Detect which cell encompasses the target text, then output its (x, y) center coordinate. 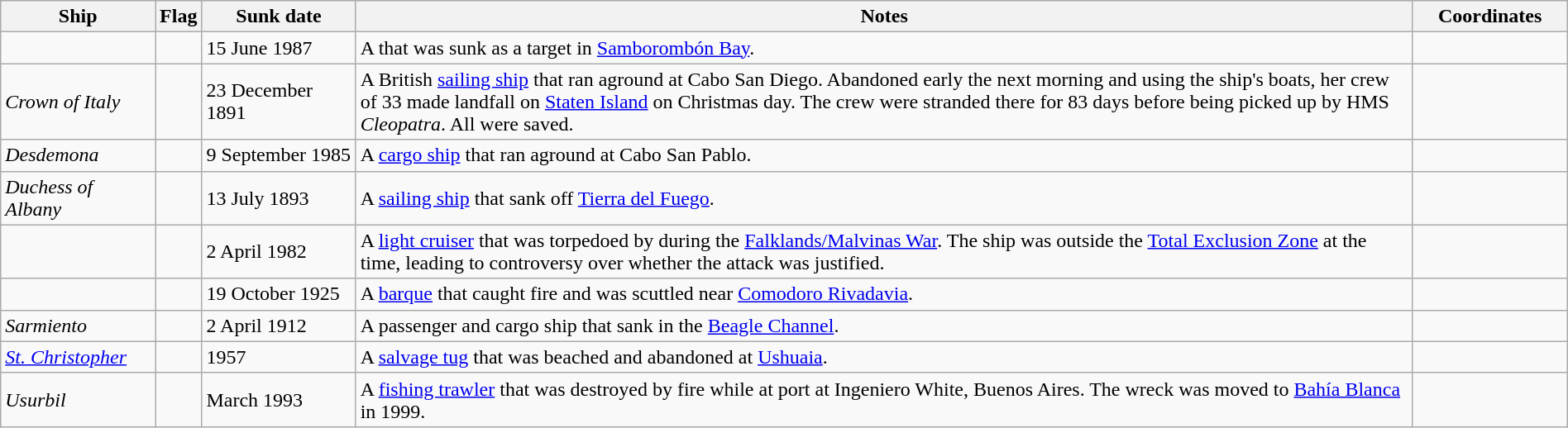
A fishing trawler that was destroyed by fire while at port at Ingeniero White, Buenos Aires. The wreck was moved to Bahía Blanca in 1999. (884, 400)
Sunk date (279, 17)
15 June 1987 (279, 48)
A sailing ship that sank off Tierra del Fuego. (884, 198)
Usurbil (78, 400)
1957 (279, 357)
Crown of Italy (78, 102)
Sarmiento (78, 326)
2 April 1912 (279, 326)
A salvage tug that was beached and abandoned at Ushuaia. (884, 357)
Coordinates (1490, 17)
23 December 1891 (279, 102)
March 1993 (279, 400)
A that was sunk as a target in Samborombón Bay. (884, 48)
Desdemona (78, 155)
Ship (78, 17)
Notes (884, 17)
St. Christopher (78, 357)
A cargo ship that ran aground at Cabo San Pablo. (884, 155)
9 September 1985 (279, 155)
Duchess of Albany (78, 198)
13 July 1893 (279, 198)
2 April 1982 (279, 251)
A passenger and cargo ship that sank in the Beagle Channel. (884, 326)
Flag (179, 17)
A barque that caught fire and was scuttled near Comodoro Rivadavia. (884, 294)
19 October 1925 (279, 294)
